Return the (x, y) coordinate for the center point of the cell that contains the specified text.  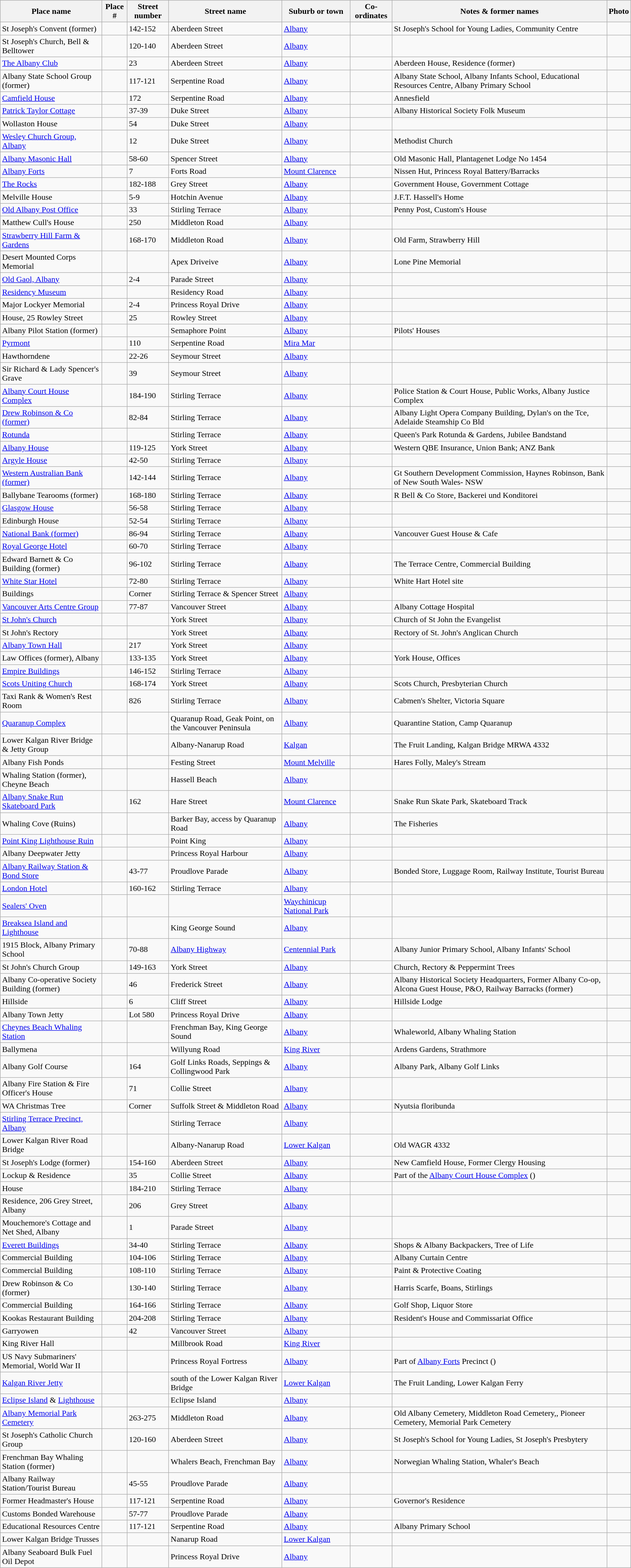
Albany Pilot Station (former) (51, 330)
Law Offices (former), Albany (51, 658)
Matthew Cull's House (51, 223)
Apex Driveive (226, 262)
46 (148, 984)
182-188 (148, 184)
Educational Resources Centre (51, 1527)
154-160 (148, 1162)
39 (148, 373)
Old WAGR 4332 (500, 1145)
Albany Light Opera Company Building, Dylan's on the Tce, Adelaide Steamship Co Bld (500, 417)
22-26 (148, 356)
Empire Buildings (51, 671)
Scots Church, Presbyterian Church (500, 684)
37-39 (148, 111)
Mount Melville (316, 762)
Millbrook Road (226, 1344)
Albany Memorial Park Cemetery (51, 1417)
Garryowen (51, 1331)
Place name (51, 11)
Nanarup Road (226, 1539)
Aberdeen House, Residence (former) (500, 63)
Golf Links Roads, Seppings & Collingwood Park (226, 1066)
Festing Street (226, 762)
St Joseph's School for Young Ladies, St Joseph's Presbytery (500, 1440)
Hawthorndene (51, 356)
Albany Snake Run Skateboard Park (51, 802)
Rowley Street (226, 318)
826 (148, 701)
Quaranup Road, Geak Point, on the Vancouver Peninsula (226, 723)
120-160 (148, 1440)
Residency Museum (51, 292)
Photo (619, 11)
House (51, 1188)
Breaksea Island and Lighthouse (51, 928)
Albany Highway (226, 949)
Lower Kalgan Bridge Trusses (51, 1539)
Buildings (51, 594)
Albany Curtain Centre (500, 1258)
St Joseph's School for Young Ladies, Community Centre (500, 29)
Albany Deepwater Jetty (51, 854)
Desert Mounted Corps Memorial (51, 262)
35 (148, 1175)
120-140 (148, 46)
Camfield House (51, 98)
Bonded Store, Luggage Room, Railway Institute, Tourist Bureau (500, 871)
R Bell & Co Store, Backerei und Konditorei (500, 495)
Whaling Station (former), Cheyne Beach (51, 779)
Albany Town Jetty (51, 1015)
160-162 (148, 888)
1915 Block, Albany Primary School (51, 949)
Albany Town Hall (51, 645)
Ballymena (51, 1049)
King George Sound (226, 928)
58-60 (148, 158)
Melville House (51, 197)
Church, Rectory & Peppermint Trees (500, 967)
33 (148, 210)
Vancouver Arts Centre Group (51, 607)
164-166 (148, 1305)
Albany Park, Albany Golf Links (500, 1066)
Edward Barnett & Co Building (former) (51, 564)
250 (148, 223)
Wollaston House (51, 124)
south of the Lower Kalgan River Bridge (226, 1383)
82-84 (148, 417)
Point King Lighthouse Ruin (51, 841)
Church of St John the Evangelist (500, 619)
Whalers Beach, Frenchman Bay (226, 1461)
Snake Run Skate Park, Skateboard Track (500, 802)
White Star Hotel (51, 581)
Mouchemore's Cottage and Net Shed, Albany (51, 1227)
Cheynes Beach Whaling Station (51, 1032)
Lot 580 (148, 1015)
York House, Offices (500, 658)
Rotunda (51, 435)
Royal George Hotel (51, 546)
US Navy Submariners' Memorial, World War II (51, 1361)
Penny Post, Custom's House (500, 210)
Ardens Gardens, Strathmore (500, 1049)
34-40 (148, 1245)
Albany Junior Primary School, Albany Infants' School (500, 949)
110 (148, 343)
Centennial Park (316, 949)
7 (148, 171)
Semaphore Point (226, 330)
12 (148, 141)
Place # (115, 11)
Suburb or town (316, 11)
1 (148, 1227)
Forts Road (226, 171)
Major Lockyer Memorial (51, 305)
Gt Southern Development Commission, Haynes Robinson, Bank of New South Wales- NSW (500, 478)
Barker Bay, access by Quaranup Road (226, 823)
42 (148, 1331)
Hares Folly, Maley's Stream (500, 762)
149-163 (148, 967)
Cliff Street (226, 1002)
43-77 (148, 871)
Quaranup Complex (51, 723)
Whaling Cove (Ruins) (51, 823)
86-94 (148, 534)
Suffolk Street & Middleton Road (226, 1106)
Edinburgh House (51, 521)
52-54 (148, 521)
108-110 (148, 1271)
Residency Road (226, 292)
Frenchman Bay, King George Sound (226, 1032)
Albany Golf Course (51, 1066)
Norwegian Whaling Station, Whaler's Beach (500, 1461)
57-77 (148, 1513)
Albany Seaboard Bulk Fuel Oil Depot (51, 1557)
184-190 (148, 395)
164 (148, 1066)
172 (148, 98)
The Fisheries (500, 823)
77-87 (148, 607)
Police Station & Court House, Public Works, Albany Justice Complex (500, 395)
Argyle House (51, 460)
142-144 (148, 478)
Hassell Beach (226, 779)
London Hotel (51, 888)
96-102 (148, 564)
Western QBE Insurance, Union Bank; ANZ Bank (500, 448)
Albany House (51, 448)
Part of Albany Forts Precinct () (500, 1361)
Albany Historical Society Headquarters, Former Albany Co-op, Alcona Guest House, P&O, Railway Barracks (former) (500, 984)
J.F.T. Hassell's Home (500, 197)
Everett Buildings (51, 1245)
206 (148, 1205)
Quarantine Station, Camp Quaranup (500, 723)
Albany Historical Society Folk Museum (500, 111)
Whaleworld, Albany Whaling Station (500, 1032)
Paint & Protective Coating (500, 1271)
Hillside Lodge (500, 1002)
Western Australian Bank (former) (51, 478)
New Camfield House, Former Clergy Housing (500, 1162)
Co-ordinates (371, 11)
Mira Mar (316, 343)
Frenchman Bay Whaling Station (former) (51, 1461)
The Rocks (51, 184)
263-275 (148, 1417)
Pilots' Houses (500, 330)
146-152 (148, 671)
6 (148, 1002)
Street number (148, 11)
Nissen Hut, Princess Royal Battery/Barracks (500, 171)
60-70 (148, 546)
Hare Street (226, 802)
Princess Royal Harbour (226, 854)
Pyrmont (51, 343)
72-80 (148, 581)
217 (148, 645)
Sealers' Oven (51, 905)
45-55 (148, 1483)
Albany Court House Complex (51, 395)
Albany Fire Station & Fire Officer's House (51, 1089)
Sir Richard & Lady Spencer's Grave (51, 373)
119-125 (148, 448)
5-9 (148, 197)
King River Hall (51, 1344)
Shops & Albany Backpackers, Tree of Life (500, 1245)
Golf Shop, Liquor Store (500, 1305)
Albany Railway Station/Tourist Bureau (51, 1483)
42-50 (148, 460)
Scots Uniting Church (51, 684)
Queen's Park Rotunda & Gardens, Jubilee Bandstand (500, 435)
Annesfield (500, 98)
Old Albany Cemetery, Middleton Road Cemetery,, Pioneer Cemetery, Memorial Park Cemetery (500, 1417)
Albany Railway Station & Bond Store (51, 871)
162 (148, 802)
Lower Kalgan River Road Bridge (51, 1145)
Willyung Road (226, 1049)
Princess Royal Fortress (226, 1361)
Kalgan River Jetty (51, 1383)
Old Masonic Hall, Plantagenet Lodge No 1454 (500, 158)
Old Farm, Strawberry Hill (500, 240)
Governor's Residence (500, 1501)
The Fruit Landing, Lower Kalgan Ferry (500, 1383)
Notes & former names (500, 11)
Albany Cottage Hospital (500, 607)
184-210 (148, 1188)
Patrick Taylor Cottage (51, 111)
St John's Rectory (51, 632)
St John's Church (51, 619)
Albany Primary School (500, 1527)
Resident's House and Commissariat Office (500, 1318)
Ballybane Tearooms (former) (51, 495)
Stirling Terrace Precinct, Albany (51, 1123)
Waychinicup National Park (316, 905)
The Fruit Landing, Kalgan Bridge MRWA 4332 (500, 745)
Albany Masonic Hall (51, 158)
Residence, 206 Grey Street, Albany (51, 1205)
Albany Forts (51, 171)
204-208 (148, 1318)
Vancouver Guest House & Cafe (500, 534)
Lower Kalgan River Bridge & Jetty Group (51, 745)
168-180 (148, 495)
White Hart Hotel site (500, 581)
Part of the Albany Court House Complex () (500, 1175)
104-106 (148, 1258)
Old Gaol, Albany (51, 279)
Hillside (51, 1002)
St Joseph's Lodge (former) (51, 1162)
Taxi Rank & Women's Rest Room (51, 701)
Street name (226, 11)
Frederick Street (226, 984)
54 (148, 124)
Albany Fish Ponds (51, 762)
71 (148, 1089)
The Albany Club (51, 63)
Nyutsia floribunda (500, 1106)
Glasgow House (51, 508)
Lone Pine Memorial (500, 262)
St Joseph's Church, Bell & Belltower (51, 46)
WA Christmas Tree (51, 1106)
St Joseph's Catholic Church Group (51, 1440)
56-58 (148, 508)
Former Headmaster's House (51, 1501)
House, 25 Rowley Street (51, 318)
Hotchin Avenue (226, 197)
Rectory of St. John's Anglican Church (500, 632)
Albany State School, Albany Infants School, Educational Resources Centre, Albany Primary School (500, 81)
Kookas Restaurant Building (51, 1318)
25 (148, 318)
Government House, Government Cottage (500, 184)
Strawberry Hill Farm & Gardens (51, 240)
168-170 (148, 240)
St John's Church Group (51, 967)
133-135 (148, 658)
Eclipse Island & Lighthouse (51, 1400)
Harris Scarfe, Boans, Stirlings (500, 1288)
23 (148, 63)
Albany Co-operative Society Building (former) (51, 984)
Lockup & Residence (51, 1175)
National Bank (former) (51, 534)
Albany State School Group (former) (51, 81)
Kalgan (316, 745)
Cabmen's Shelter, Victoria Square (500, 701)
Wesley Church Group, Albany (51, 141)
142-152 (148, 29)
Stirling Terrace & Spencer Street (226, 594)
130-140 (148, 1288)
Spencer Street (226, 158)
Methodist Church (500, 141)
St Joseph's Convent (former) (51, 29)
Point King (226, 841)
168-174 (148, 684)
Customs Bonded Warehouse (51, 1513)
The Terrace Centre, Commercial Building (500, 564)
Eclipse Island (226, 1400)
70-88 (148, 949)
Old Albany Post Office (51, 210)
